Output the [X, Y] coordinate of the center of the cell containing the given text.  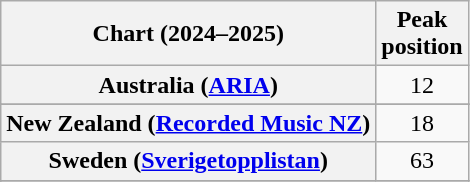
New Zealand (Recorded Music NZ) [188, 123]
12 [422, 85]
18 [422, 123]
Chart (2024–2025) [188, 34]
Australia (ARIA) [188, 85]
Sweden (Sverigetopplistan) [188, 161]
63 [422, 161]
Peakposition [422, 34]
